Return [X, Y] of the center of cell containing provided text 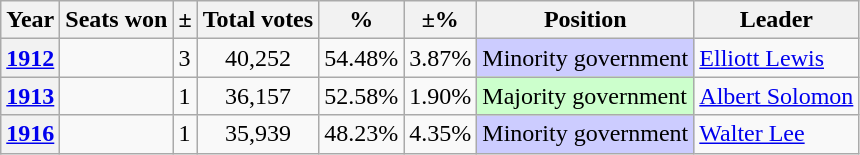
3 [185, 58]
± [185, 20]
Year [30, 20]
Seats won [116, 20]
Elliott Lewis [776, 58]
48.23% [362, 134]
4.35% [440, 134]
Walter Lee [776, 134]
Total votes [258, 20]
±% [440, 20]
Majority government [586, 96]
1913 [30, 96]
52.58% [362, 96]
Albert Solomon [776, 96]
35,939 [258, 134]
54.48% [362, 58]
1916 [30, 134]
Leader [776, 20]
3.87% [440, 58]
Position [586, 20]
1912 [30, 58]
1.90% [440, 96]
% [362, 20]
40,252 [258, 58]
36,157 [258, 96]
